Detect which cell encompasses the target text, then output its (X, Y) center coordinate. 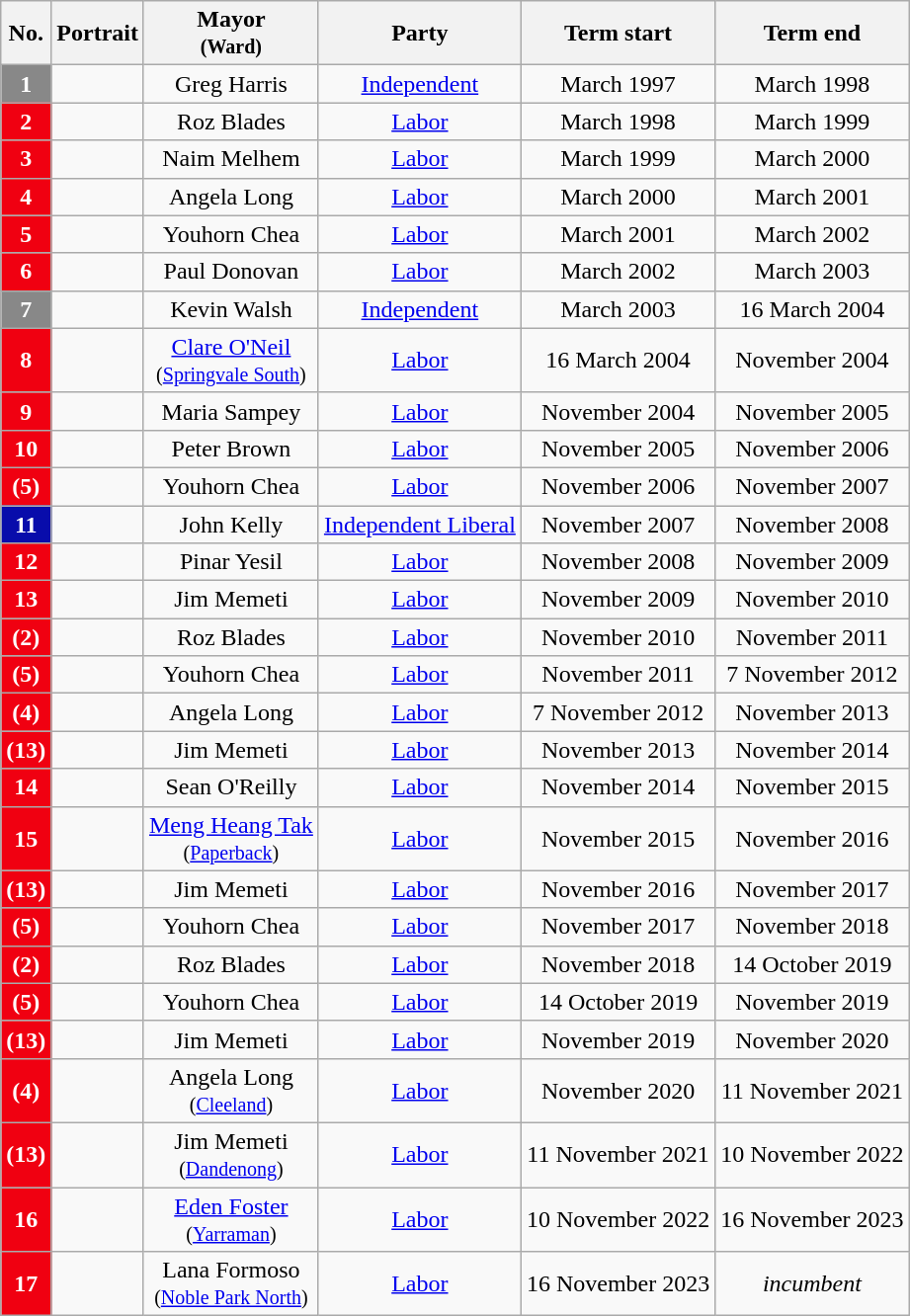
7 (26, 309)
Eden Foster (Yarraman) (231, 1219)
Portrait (98, 34)
Naim Melhem (231, 159)
17 (26, 1284)
March 1997 (618, 84)
8 (26, 360)
13 (26, 600)
Maria Sampey (231, 411)
Mayor (Ward) (231, 34)
Meng Heang Tak (Paperback) (231, 838)
9 (26, 411)
6 (26, 272)
Lana Formoso (Noble Park North) (231, 1284)
15 (26, 838)
John Kelly (231, 525)
3 (26, 159)
Independent Liberal (419, 525)
14 (26, 787)
No. (26, 34)
2 (26, 122)
Kevin Walsh (231, 309)
4 (26, 197)
Pinar Yesil (231, 562)
Sean O'Reilly (231, 787)
Greg Harris (231, 84)
Term start (618, 34)
11 (26, 525)
Term end (812, 34)
Angela Long (Cleeland) (231, 1091)
Paul Donovan (231, 272)
16 (26, 1219)
Party (419, 34)
Clare O'Neil (Springvale South) (231, 360)
incumbent (812, 1284)
5 (26, 234)
1 (26, 84)
Jim Memeti (Dandenong) (231, 1154)
10 (26, 449)
Peter Brown (231, 449)
12 (26, 562)
